Determine the [x, y] coordinate at the center of the cell enclosing the given text.  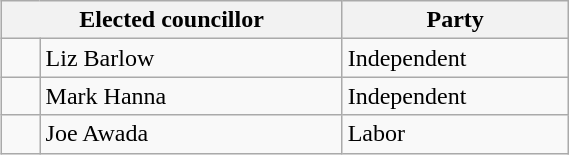
Mark Hanna [191, 96]
Joe Awada [191, 134]
Elected councillor [172, 20]
Labor [455, 134]
Liz Barlow [191, 58]
Party [455, 20]
